Extract the (X, Y) coordinate from the center of the cell holding the provided text.  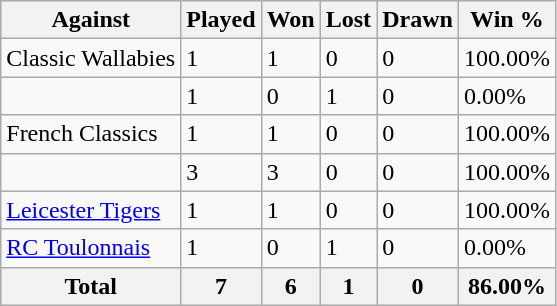
Played (221, 20)
6 (290, 286)
Classic Wallabies (91, 58)
Total (91, 286)
Against (91, 20)
Won (290, 20)
French Classics (91, 134)
Win % (506, 20)
86.00% (506, 286)
RC Toulonnais (91, 248)
7 (221, 286)
Drawn (418, 20)
Lost (348, 20)
Leicester Tigers (91, 210)
